Provide the [X, Y] coordinate of the cell's center where the given text is located.  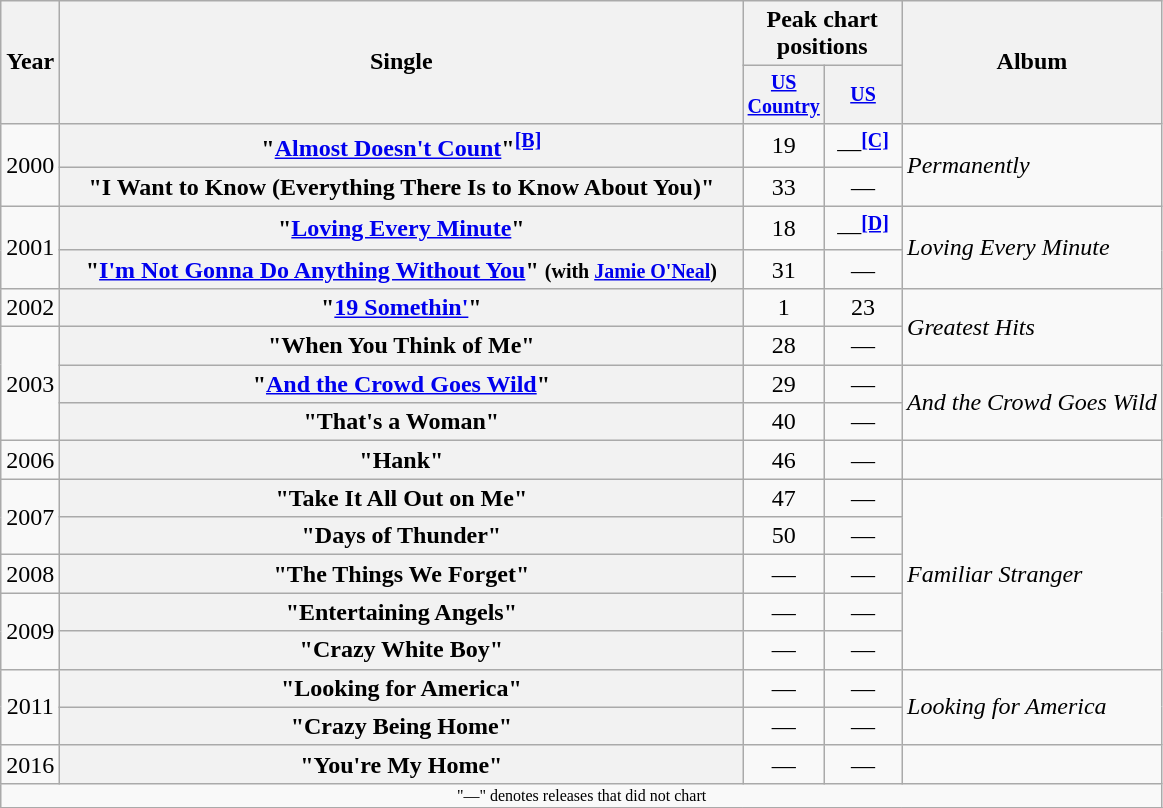
1 [784, 308]
40 [784, 422]
"You're My Home" [402, 764]
US Country [784, 94]
"Take It All Out on Me" [402, 498]
33 [784, 187]
"Loving Every Minute" [402, 228]
"Days of Thunder" [402, 536]
Permanently [1032, 164]
2001 [30, 248]
Single [402, 62]
Loving Every Minute [1032, 248]
—[D] [864, 228]
"—" denotes releases that did not chart [582, 795]
—[C] [864, 146]
"Crazy Being Home" [402, 726]
29 [784, 384]
2003 [30, 384]
28 [784, 346]
2000 [30, 164]
"Entertaining Angels" [402, 612]
2011 [30, 707]
2006 [30, 460]
2009 [30, 631]
"I'm Not Gonna Do Anything Without You" (with Jamie O'Neal) [402, 269]
Looking for America [1032, 707]
"Almost Doesn't Count"[B] [402, 146]
"The Things We Forget" [402, 574]
Peak chartpositions [822, 34]
"When You Think of Me" [402, 346]
2002 [30, 308]
23 [864, 308]
46 [784, 460]
50 [784, 536]
2007 [30, 517]
"I Want to Know (Everything There Is to Know About You)" [402, 187]
US [864, 94]
Album [1032, 62]
47 [784, 498]
"Looking for America" [402, 688]
And the Crowd Goes Wild [1032, 403]
"19 Somethin'" [402, 308]
2008 [30, 574]
18 [784, 228]
"Hank" [402, 460]
"That's a Woman" [402, 422]
Greatest Hits [1032, 327]
"Crazy White Boy" [402, 650]
19 [784, 146]
"And the Crowd Goes Wild" [402, 384]
2016 [30, 764]
Year [30, 62]
Familiar Stranger [1032, 574]
31 [784, 269]
